Find where the given text appears and provide that cell's center as [X, Y] coordinate. 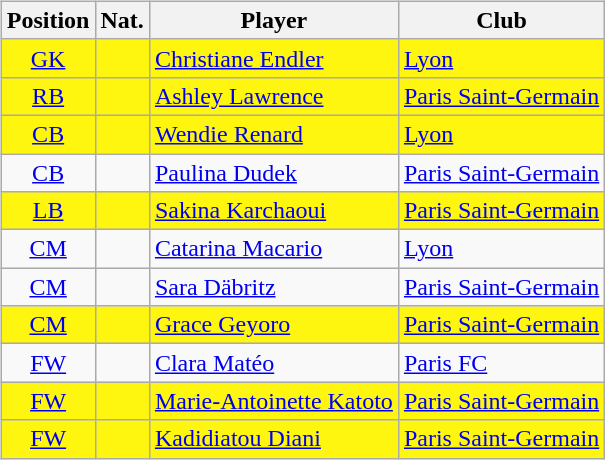
Catarina Macario [274, 249]
Clara Matéo [274, 363]
RB [48, 96]
Grace Geyoro [274, 325]
Player [274, 20]
Club [501, 20]
Sara Däbritz [274, 287]
Christiane Endler [274, 58]
Marie-Antoinette Katoto [274, 401]
Paris FC [501, 363]
Sakina Karchaoui [274, 211]
Ashley Lawrence [274, 96]
Wendie Renard [274, 134]
Position [48, 20]
Paulina Dudek [274, 173]
GK [48, 58]
Kadidiatou Diani [274, 439]
Nat. [122, 20]
LB [48, 211]
